Provide the (X, Y) coordinate of the cell's center where the given text is located.  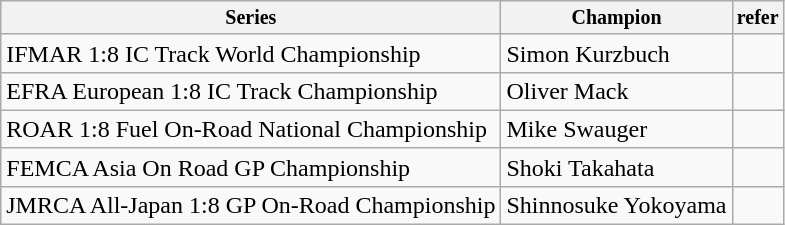
refer (758, 18)
Mike Swauger (616, 129)
Series (251, 18)
Shoki Takahata (616, 167)
Simon Kurzbuch (616, 53)
Oliver Mack (616, 91)
Champion (616, 18)
Shinnosuke Yokoyama (616, 205)
FEMCA Asia On Road GP Championship (251, 167)
JMRCA All-Japan 1:8 GP On-Road Championship (251, 205)
IFMAR 1:8 IC Track World Championship (251, 53)
EFRA European 1:8 IC Track Championship (251, 91)
ROAR 1:8 Fuel On-Road National Championship (251, 129)
